Identify which cell holds the provided text, then report its [X, Y] central coordinate. 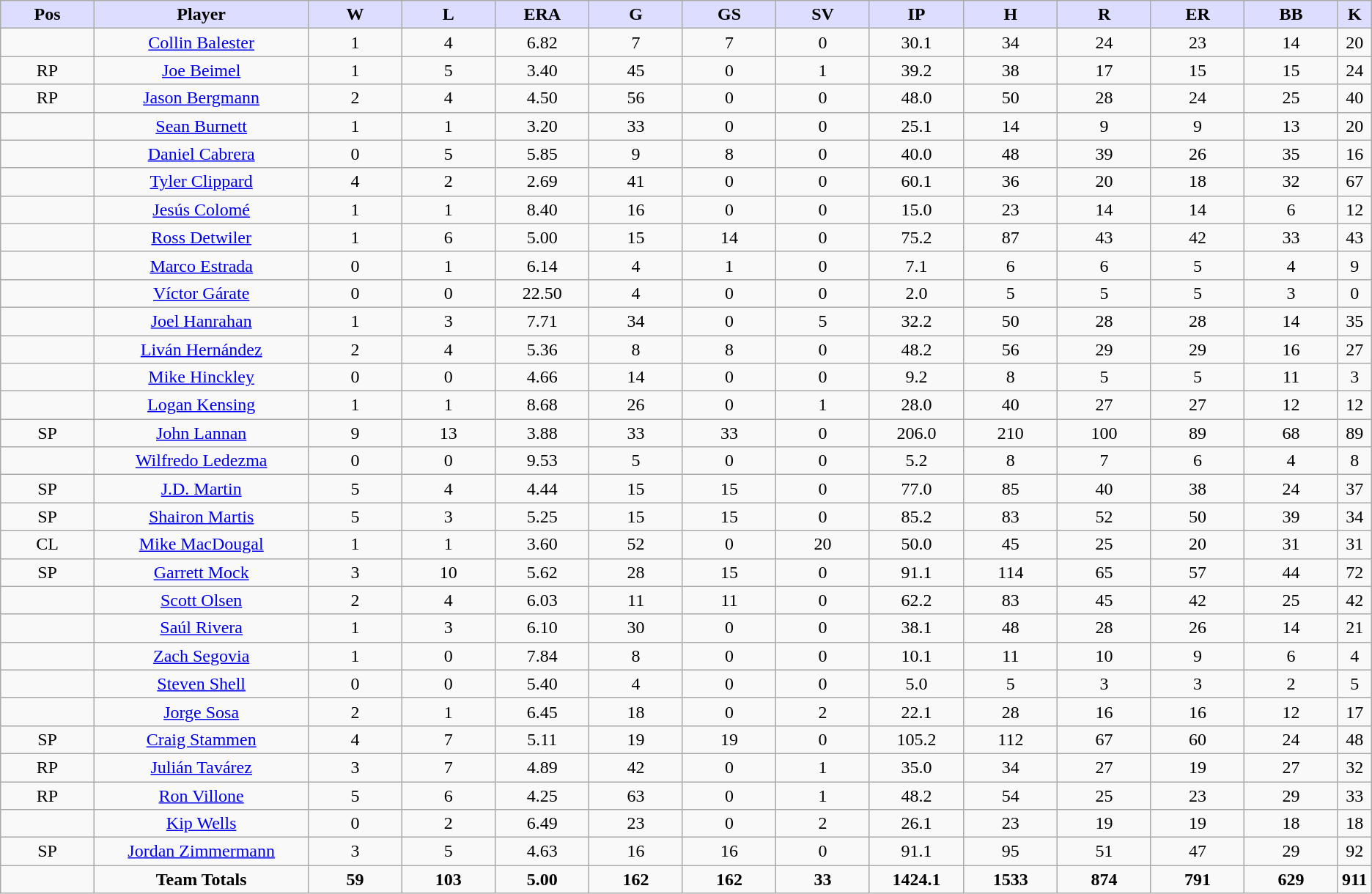
Marco Estrada [201, 265]
92 [1354, 851]
Joe Beimel [201, 70]
Shairon Martis [201, 517]
IP [916, 15]
65 [1104, 572]
28.0 [916, 405]
Jordan Zimmermann [201, 851]
6.10 [542, 628]
ER [1198, 15]
60.1 [916, 182]
Sean Burnett [201, 126]
911 [1354, 879]
85 [1011, 489]
7.71 [542, 321]
75.2 [916, 237]
6.82 [542, 43]
5.11 [542, 739]
BB [1291, 15]
15.0 [916, 210]
1533 [1011, 879]
6.03 [542, 600]
GS [729, 15]
791 [1198, 879]
H [1011, 15]
25.1 [916, 126]
32.2 [916, 321]
51 [1104, 851]
3.40 [542, 70]
22.1 [916, 712]
Ron Villone [201, 795]
Steven Shell [201, 684]
Liván Hernández [201, 350]
47 [1198, 851]
6.45 [542, 712]
5.40 [542, 684]
35.0 [916, 767]
39.2 [916, 70]
5.62 [542, 572]
5.25 [542, 517]
72 [1354, 572]
2.0 [916, 293]
4.25 [542, 795]
3.88 [542, 433]
Logan Kensing [201, 405]
5.85 [542, 154]
2.69 [542, 182]
Wilfredo Ledezma [201, 461]
Collin Balester [201, 43]
57 [1198, 572]
206.0 [916, 433]
Zach Segovia [201, 656]
CL [48, 544]
4.63 [542, 851]
4.50 [542, 98]
26.1 [916, 824]
Mike Hinckley [201, 377]
Ross Detwiler [201, 237]
5.36 [542, 350]
Jason Bergmann [201, 98]
114 [1011, 572]
103 [449, 879]
6.49 [542, 824]
Team Totals [201, 879]
30.1 [916, 43]
8.40 [542, 210]
22.50 [542, 293]
48.0 [916, 98]
112 [1011, 739]
5.0 [916, 684]
9.2 [916, 377]
87 [1011, 237]
63 [636, 795]
3.20 [542, 126]
95 [1011, 851]
210 [1011, 433]
4.44 [542, 489]
105.2 [916, 739]
62.2 [916, 600]
6.14 [542, 265]
Daniel Cabrera [201, 154]
68 [1291, 433]
7.1 [916, 265]
41 [636, 182]
3.60 [542, 544]
100 [1104, 433]
1424.1 [916, 879]
50.0 [916, 544]
85.2 [916, 517]
R [1104, 15]
Garrett Mock [201, 572]
Tyler Clippard [201, 182]
Jesús Colomé [201, 210]
W [355, 15]
37 [1354, 489]
21 [1354, 628]
36 [1011, 182]
Kip Wells [201, 824]
59 [355, 879]
5.2 [916, 461]
Víctor Gárate [201, 293]
L [449, 15]
Pos [48, 15]
38.1 [916, 628]
John Lannan [201, 433]
7.84 [542, 656]
Mike MacDougal [201, 544]
SV [822, 15]
9.53 [542, 461]
Jorge Sosa [201, 712]
Player [201, 15]
54 [1011, 795]
10.1 [916, 656]
J.D. Martin [201, 489]
4.66 [542, 377]
Julián Tavárez [201, 767]
44 [1291, 572]
K [1354, 15]
4.89 [542, 767]
629 [1291, 879]
30 [636, 628]
77.0 [916, 489]
Craig Stammen [201, 739]
60 [1198, 739]
Saúl Rivera [201, 628]
G [636, 15]
874 [1104, 879]
40.0 [916, 154]
8.68 [542, 405]
Joel Hanrahan [201, 321]
ERA [542, 15]
Scott Olsen [201, 600]
